Return the (x, y) coordinate for the center point of the cell that contains the specified text.  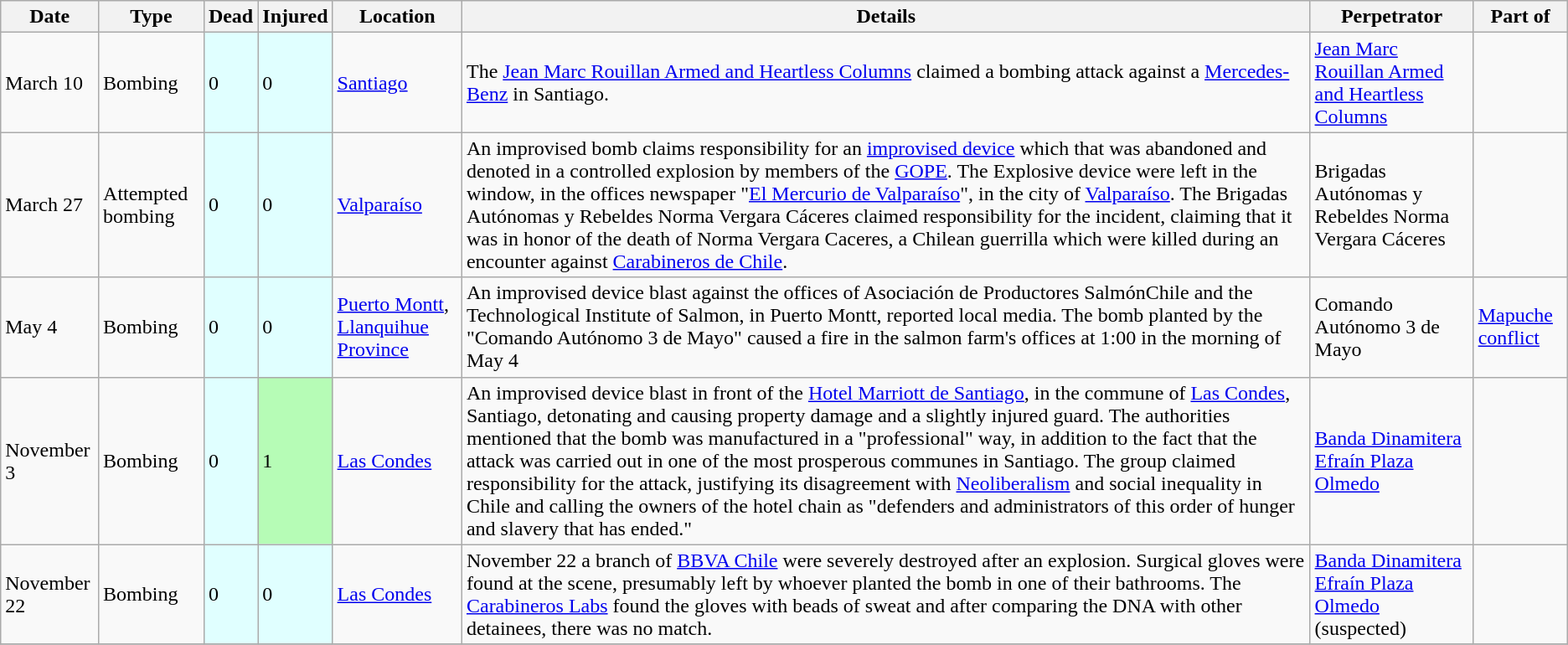
1 (295, 461)
Santiago (397, 82)
Banda Dinamitera Efraín Plaza Olmedo (1392, 461)
Part of (1520, 17)
November 3 (50, 461)
Puerto Montt, Llanquihue Province (397, 327)
Mapuche conflict (1520, 327)
Valparaíso (397, 204)
Injured (295, 17)
The Jean Marc Rouillan Armed and Heartless Columns claimed a bombing attack against a Mercedes-Benz in Santiago. (886, 82)
Type (152, 17)
Brigadas Autónomas y Rebeldes Norma Vergara Cáceres (1392, 204)
March 10 (50, 82)
Dead (230, 17)
May 4 (50, 327)
Banda Dinamitera Efraín Plaza Olmedo (suspected) (1392, 595)
Perpetrator (1392, 17)
Date (50, 17)
November 22 (50, 595)
Location (397, 17)
Attempted bombing (152, 204)
Jean Marc Rouillan Armed and Heartless Columns (1392, 82)
March 27 (50, 204)
Comando Autónomo 3 de Mayo (1392, 327)
Details (886, 17)
